For the text-containing cell, return its midpoint in (x, y) coordinate format. 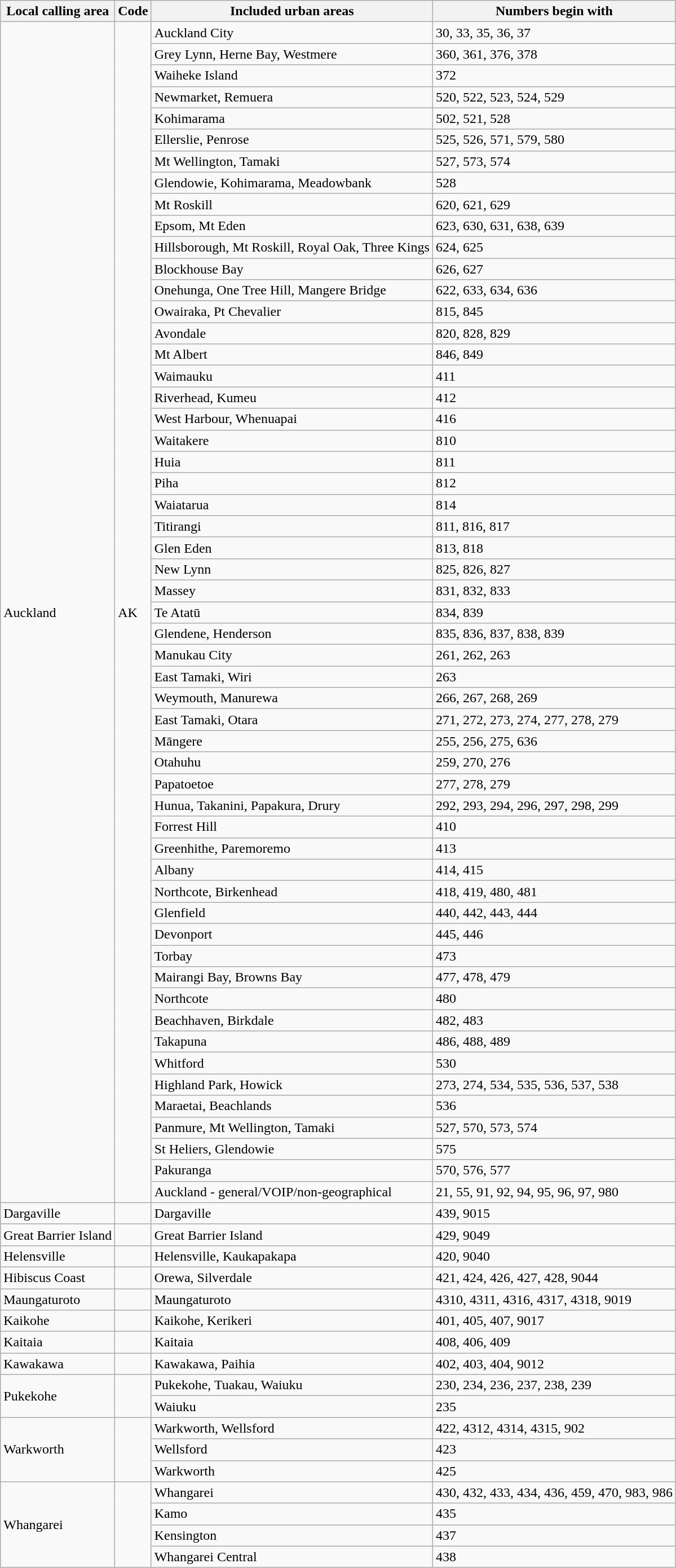
416 (554, 419)
Riverhead, Kumeu (292, 398)
Titirangi (292, 526)
820, 828, 829 (554, 333)
410 (554, 827)
372 (554, 76)
Auckland - general/VOIP/non-geographical (292, 1192)
Mt Wellington, Tamaki (292, 161)
230, 234, 236, 237, 238, 239 (554, 1385)
422, 4312, 4314, 4315, 902 (554, 1428)
273, 274, 534, 535, 536, 537, 538 (554, 1085)
AK (133, 613)
Hunua, Takanini, Papakura, Drury (292, 805)
Kawakawa, Paihia (292, 1364)
570, 576, 577 (554, 1170)
Helensville, Kaukapakapa (292, 1256)
Papatoetoe (292, 784)
Kaikohe (58, 1321)
502, 521, 528 (554, 118)
480 (554, 999)
418, 419, 480, 481 (554, 891)
486, 488, 489 (554, 1042)
435 (554, 1514)
277, 278, 279 (554, 784)
Kensington (292, 1535)
Pakuranga (292, 1170)
812 (554, 483)
Huia (292, 462)
4310, 4311, 4316, 4317, 4318, 9019 (554, 1299)
425 (554, 1471)
411 (554, 376)
624, 625 (554, 247)
Beachhaven, Birkdale (292, 1020)
Kamo (292, 1514)
834, 839 (554, 612)
Greenhithe, Paremoremo (292, 848)
Grey Lynn, Herne Bay, Westmere (292, 54)
Blockhouse Bay (292, 269)
623, 630, 631, 638, 639 (554, 226)
412 (554, 398)
Glendowie, Kohimarama, Meadowbank (292, 183)
Te Atatū (292, 612)
Waitakere (292, 441)
Manukau City (292, 655)
Māngere (292, 741)
Mairangi Bay, Browns Bay (292, 977)
Waimauku (292, 376)
Glendene, Henderson (292, 634)
Albany (292, 870)
811 (554, 462)
402, 403, 404, 9012 (554, 1364)
Newmarket, Remuera (292, 97)
Auckland City (292, 33)
Waiheke Island (292, 76)
Helensville (58, 1256)
525, 526, 571, 579, 580 (554, 140)
811, 816, 817 (554, 526)
813, 818 (554, 548)
Hillsborough, Mt Roskill, Royal Oak, Three Kings (292, 247)
Waiuku (292, 1407)
30, 33, 35, 36, 37 (554, 33)
Weymouth, Manurewa (292, 698)
Massey (292, 591)
East Tamaki, Otara (292, 720)
Hibiscus Coast (58, 1278)
414, 415 (554, 870)
292, 293, 294, 296, 297, 298, 299 (554, 805)
429, 9049 (554, 1235)
21, 55, 91, 92, 94, 95, 96, 97, 980 (554, 1192)
Pukekohe (58, 1396)
520, 522, 523, 524, 529 (554, 97)
430, 432, 433, 434, 436, 459, 470, 983, 986 (554, 1492)
Devonport (292, 934)
Kohimarama (292, 118)
Owairaka, Pt Chevalier (292, 312)
Piha (292, 483)
Auckland (58, 613)
West Harbour, Whenuapai (292, 419)
Avondale (292, 333)
Forrest Hill (292, 827)
Mt Roskill (292, 204)
815, 845 (554, 312)
East Tamaki, Wiri (292, 677)
Glenfield (292, 913)
810 (554, 441)
Glen Eden (292, 548)
408, 406, 409 (554, 1342)
Whangarei Central (292, 1557)
Torbay (292, 956)
235 (554, 1407)
Warkworth, Wellsford (292, 1428)
835, 836, 837, 838, 839 (554, 634)
Kaikohe, Kerikeri (292, 1321)
Otahuhu (292, 763)
360, 361, 376, 378 (554, 54)
527, 573, 574 (554, 161)
846, 849 (554, 355)
620, 621, 629 (554, 204)
445, 446 (554, 934)
Epsom, Mt Eden (292, 226)
530 (554, 1063)
Whitford (292, 1063)
Code (133, 11)
Wellsford (292, 1450)
Northcote, Birkenhead (292, 891)
255, 256, 275, 636 (554, 741)
Orewa, Silverdale (292, 1278)
423 (554, 1450)
Northcote (292, 999)
Onehunga, One Tree Hill, Mangere Bridge (292, 290)
Kawakawa (58, 1364)
Takapuna (292, 1042)
477, 478, 479 (554, 977)
261, 262, 263 (554, 655)
413 (554, 848)
421, 424, 426, 427, 428, 9044 (554, 1278)
Panmure, Mt Wellington, Tamaki (292, 1127)
Ellerslie, Penrose (292, 140)
536 (554, 1106)
Numbers begin with (554, 11)
437 (554, 1535)
Included urban areas (292, 11)
814 (554, 505)
Mt Albert (292, 355)
Highland Park, Howick (292, 1085)
271, 272, 273, 274, 277, 278, 279 (554, 720)
482, 483 (554, 1020)
527, 570, 573, 574 (554, 1127)
New Lynn (292, 569)
626, 627 (554, 269)
266, 267, 268, 269 (554, 698)
575 (554, 1149)
440, 442, 443, 444 (554, 913)
Pukekohe, Tuakau, Waiuku (292, 1385)
Maraetai, Beachlands (292, 1106)
438 (554, 1557)
401, 405, 407, 9017 (554, 1321)
825, 826, 827 (554, 569)
Waiatarua (292, 505)
263 (554, 677)
259, 270, 276 (554, 763)
473 (554, 956)
420, 9040 (554, 1256)
622, 633, 634, 636 (554, 290)
528 (554, 183)
439, 9015 (554, 1213)
Local calling area (58, 11)
St Heliers, Glendowie (292, 1149)
831, 832, 833 (554, 591)
